From the cell containing the given text, extract its center point as [X, Y] coordinate. 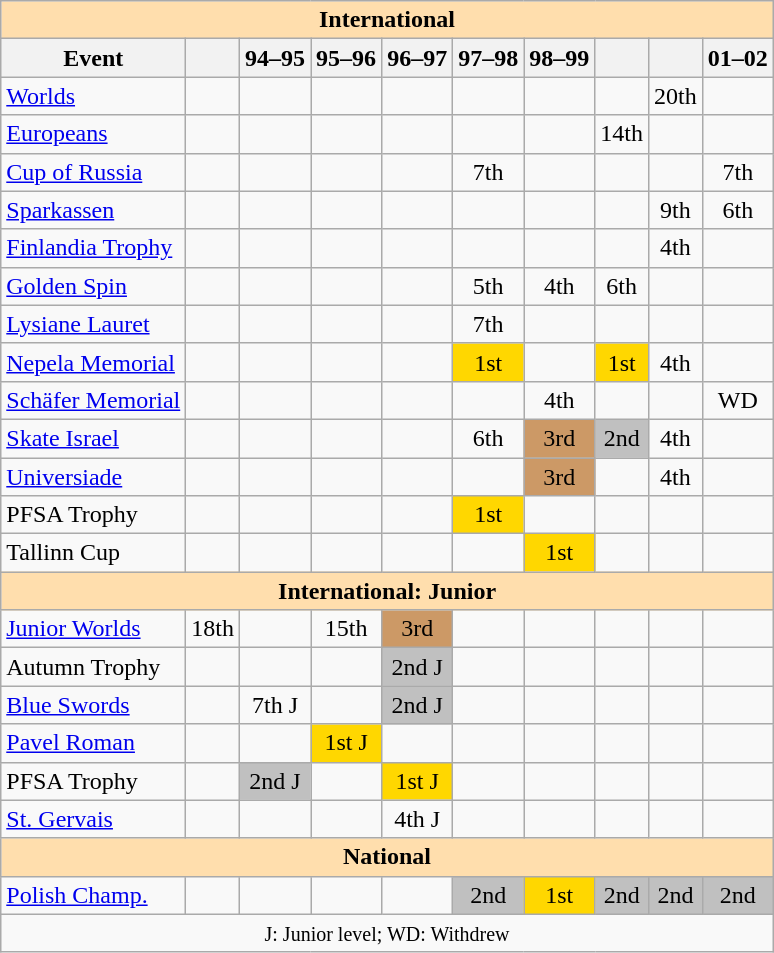
International: Junior [388, 591]
Event [94, 58]
94–95 [274, 58]
97–98 [488, 58]
National [388, 857]
18th [213, 629]
Nepela Memorial [94, 362]
Worlds [94, 96]
96–97 [418, 58]
Skate Israel [94, 438]
Blue Swords [94, 705]
Cup of Russia [94, 172]
4th J [418, 819]
7th J [274, 705]
J: Junior level; WD: Withdrew [388, 933]
Pavel Roman [94, 743]
Junior Worlds [94, 629]
Tallinn Cup [94, 553]
WD [738, 400]
Schäfer Memorial [94, 400]
Finlandia Trophy [94, 248]
14th [622, 134]
Europeans [94, 134]
20th [676, 96]
Sparkassen [94, 210]
Polish Champ. [94, 895]
St. Gervais [94, 819]
Universiade [94, 477]
5th [488, 286]
9th [676, 210]
Golden Spin [94, 286]
01–02 [738, 58]
International [388, 20]
98–99 [560, 58]
95–96 [346, 58]
15th [346, 629]
Lysiane Lauret [94, 324]
Autumn Trophy [94, 667]
